Determine the (X, Y) coordinate at the center of the cell enclosing the given text.  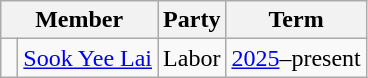
Member (80, 20)
Party (192, 20)
Sook Yee Lai (88, 58)
Labor (192, 58)
2025–present (296, 58)
Term (296, 20)
